Return (x, y) of the center of cell containing provided text 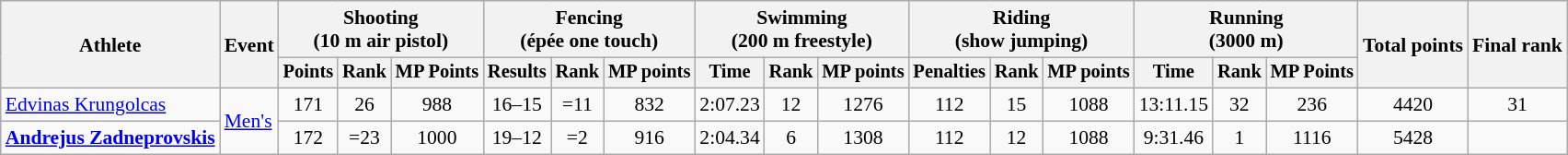
Penalties (950, 73)
4420 (1413, 105)
1276 (863, 105)
=23 (364, 138)
236 (1312, 105)
172 (308, 138)
31 (1517, 105)
Fencing(épée one touch) (589, 30)
Athlete (110, 44)
Points (308, 73)
Riding(show jumping) (1021, 30)
Shooting(10 m air pistol) (381, 30)
988 (437, 105)
9:31.46 (1174, 138)
=2 (578, 138)
Total points (1413, 44)
2:04.34 (729, 138)
171 (308, 105)
5428 (1413, 138)
832 (650, 105)
Men's (249, 122)
Edvinas Krungolcas (110, 105)
Andrejus Zadneprovskis (110, 138)
6 (791, 138)
1116 (1312, 138)
=11 (578, 105)
1000 (437, 138)
19–12 (517, 138)
Swimming(200 m freestyle) (801, 30)
1308 (863, 138)
Running(3000 m) (1246, 30)
Event (249, 44)
16–15 (517, 105)
26 (364, 105)
13:11.15 (1174, 105)
916 (650, 138)
2:07.23 (729, 105)
15 (1017, 105)
1 (1239, 138)
Results (517, 73)
32 (1239, 105)
Final rank (1517, 44)
